For the text-containing cell, return its midpoint in [X, Y] coordinate format. 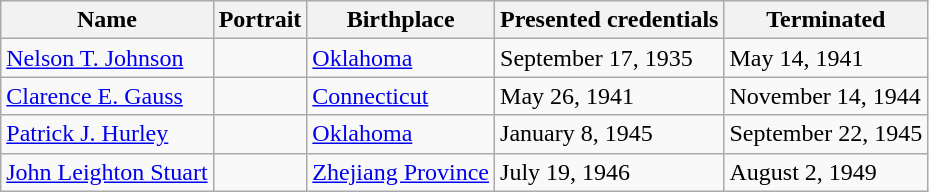
Zhejiang Province [401, 172]
September 17, 1935 [610, 58]
Birthplace [401, 20]
Nelson T. Johnson [107, 58]
September 22, 1945 [826, 134]
Patrick J. Hurley [107, 134]
John Leighton Stuart [107, 172]
January 8, 1945 [610, 134]
Connecticut [401, 96]
July 19, 1946 [610, 172]
August 2, 1949 [826, 172]
May 26, 1941 [610, 96]
Terminated [826, 20]
May 14, 1941 [826, 58]
Portrait [260, 20]
Clarence E. Gauss [107, 96]
November 14, 1944 [826, 96]
Name [107, 20]
Presented credentials [610, 20]
